Search for the cell housing the specified text and yield its [x, y] center coordinate. 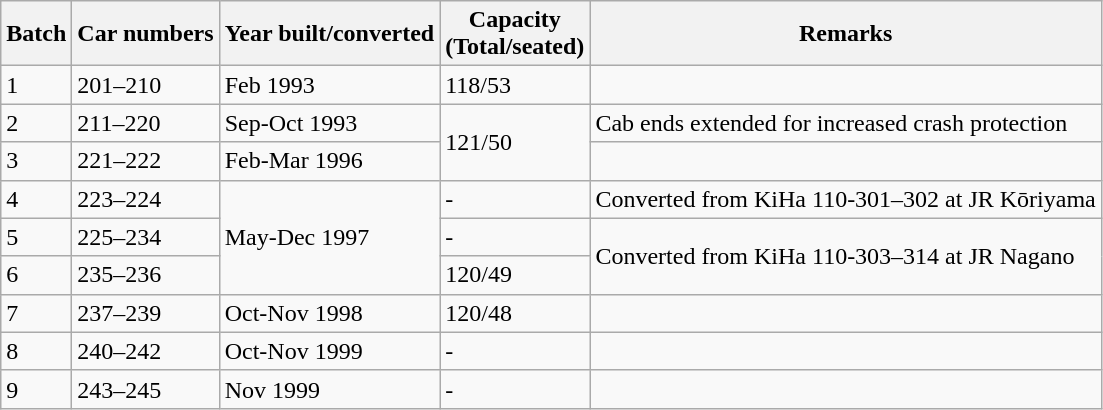
Car numbers [146, 34]
Oct-Nov 1999 [330, 351]
Capacity(Total/seated) [515, 34]
120/49 [515, 275]
118/53 [515, 85]
221–222 [146, 161]
Batch [36, 34]
2 [36, 123]
1 [36, 85]
223–224 [146, 199]
7 [36, 313]
225–234 [146, 237]
Converted from KiHa 110-301–302 at JR Kōriyama [846, 199]
121/50 [515, 142]
May-Dec 1997 [330, 237]
120/48 [515, 313]
Nov 1999 [330, 389]
237–239 [146, 313]
235–236 [146, 275]
5 [36, 237]
Feb 1993 [330, 85]
211–220 [146, 123]
9 [36, 389]
240–242 [146, 351]
Feb-Mar 1996 [330, 161]
4 [36, 199]
243–245 [146, 389]
Remarks [846, 34]
8 [36, 351]
Sep-Oct 1993 [330, 123]
Converted from KiHa 110-303–314 at JR Nagano [846, 256]
Year built/converted [330, 34]
3 [36, 161]
Oct-Nov 1998 [330, 313]
201–210 [146, 85]
6 [36, 275]
Cab ends extended for increased crash protection [846, 123]
